Determine the (x, y) coordinate at the center of the cell enclosing the given text.  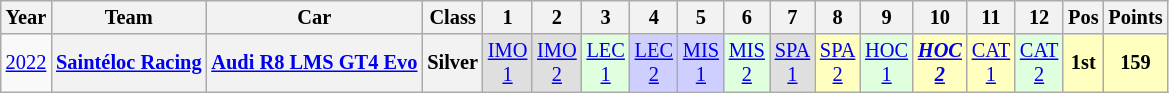
1st (1083, 63)
2 (556, 17)
Year (26, 17)
8 (838, 17)
MIS1 (701, 63)
SPA1 (792, 63)
Points (1135, 17)
2022 (26, 63)
11 (991, 17)
9 (886, 17)
LEC2 (654, 63)
Pos (1083, 17)
SPA2 (838, 63)
LEC1 (606, 63)
Class (452, 17)
Car (314, 17)
3 (606, 17)
5 (701, 17)
IMO2 (556, 63)
CAT2 (1039, 63)
Team (128, 17)
159 (1135, 63)
HOC2 (940, 63)
MIS2 (747, 63)
12 (1039, 17)
IMO1 (508, 63)
Saintéloc Racing (128, 63)
6 (747, 17)
7 (792, 17)
Silver (452, 63)
CAT1 (991, 63)
10 (940, 17)
HOC1 (886, 63)
4 (654, 17)
Audi R8 LMS GT4 Evo (314, 63)
1 (508, 17)
